From the cell containing the given text, extract its center point as (x, y) coordinate. 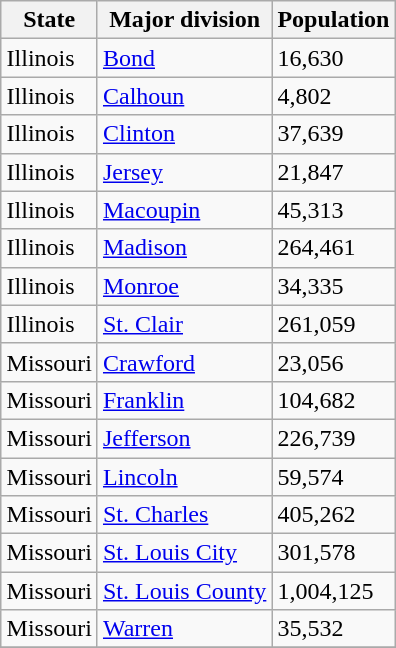
State (49, 20)
261,059 (334, 324)
Calhoun (184, 96)
Clinton (184, 134)
Franklin (184, 400)
104,682 (334, 400)
St. Charles (184, 515)
45,313 (334, 210)
Warren (184, 629)
Population (334, 20)
16,630 (334, 58)
Lincoln (184, 477)
Bond (184, 58)
405,262 (334, 515)
59,574 (334, 477)
4,802 (334, 96)
St. Louis City (184, 553)
Crawford (184, 362)
Madison (184, 248)
Monroe (184, 286)
1,004,125 (334, 591)
226,739 (334, 438)
St. Louis County (184, 591)
37,639 (334, 134)
23,056 (334, 362)
21,847 (334, 172)
Jersey (184, 172)
34,335 (334, 286)
35,532 (334, 629)
Macoupin (184, 210)
264,461 (334, 248)
301,578 (334, 553)
Major division (184, 20)
St. Clair (184, 324)
Jefferson (184, 438)
